From the cell containing the given text, extract its center point as (x, y) coordinate. 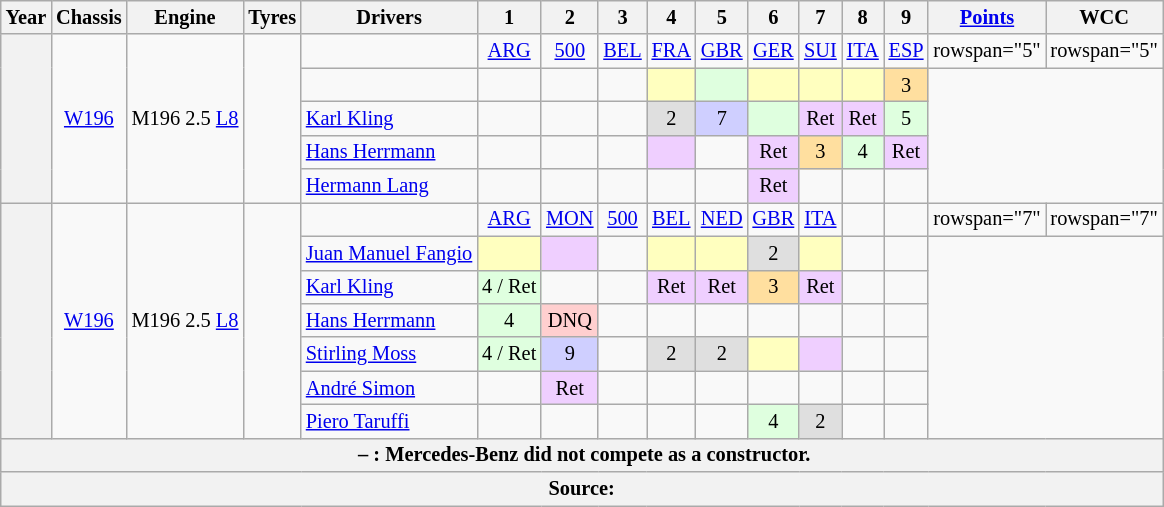
6 (774, 17)
Stirling Moss (389, 354)
8 (863, 17)
Juan Manuel Fangio (389, 253)
André Simon (389, 388)
Chassis (88, 17)
Piero Taruffi (389, 421)
1 (509, 17)
NED (722, 219)
Engine (186, 17)
DNQ (570, 320)
Source: (582, 489)
Tyres (272, 17)
WCC (1104, 17)
Hermann Lang (389, 186)
– : Mercedes-Benz did not compete as a constructor. (582, 455)
ESP (906, 51)
Year (26, 17)
GER (774, 51)
SUI (820, 51)
FRA (672, 51)
MON (570, 219)
Drivers (389, 17)
Points (986, 17)
